Capture the cell that displays the provided text and extract its [X, Y] central coordinate. 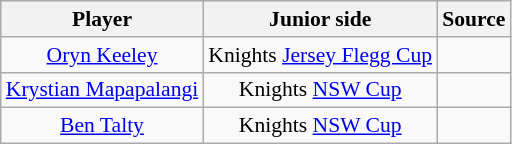
Source [474, 19]
Oryn Keeley [102, 55]
Ben Talty [102, 126]
Krystian Mapapalangi [102, 90]
Junior side [320, 19]
Player [102, 19]
Knights Jersey Flegg Cup [320, 55]
